Locate the cell with the specified text and output its [x, y] center coordinate. 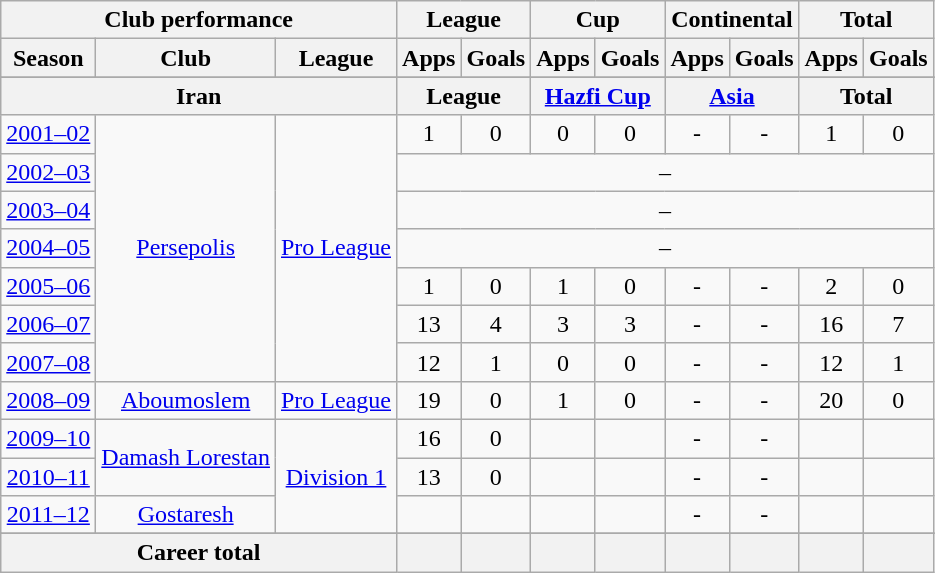
2001–02 [48, 134]
2008–09 [48, 400]
7 [898, 324]
Season [48, 58]
2007–08 [48, 362]
Damash Lorestan [186, 457]
2005–06 [48, 286]
Persepolis [186, 248]
Career total [199, 553]
Iran [199, 96]
Asia [732, 96]
2009–10 [48, 438]
Cup [598, 20]
Gostaresh [186, 515]
2004–05 [48, 248]
Club [186, 58]
Division 1 [336, 476]
2006–07 [48, 324]
2002–03 [48, 172]
Continental [732, 20]
2003–04 [48, 210]
2011–12 [48, 515]
20 [831, 400]
Club performance [199, 20]
2010–11 [48, 477]
4 [496, 324]
Aboumoslem [186, 400]
2 [831, 286]
19 [429, 400]
Hazfi Cup [598, 96]
